Detect which cell encompasses the target text, then output its (X, Y) center coordinate. 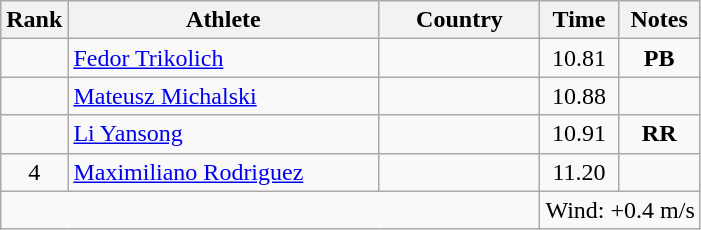
Athlete (224, 20)
Wind: +0.4 m/s (620, 210)
Rank (34, 20)
Time (579, 20)
10.81 (579, 58)
Fedor Trikolich (224, 58)
Maximiliano Rodriguez (224, 172)
PB (659, 58)
Notes (659, 20)
10.88 (579, 96)
Li Yansong (224, 134)
RR (659, 134)
Country (460, 20)
4 (34, 172)
Mateusz Michalski (224, 96)
10.91 (579, 134)
11.20 (579, 172)
